For the text-containing cell, return its midpoint in (x, y) coordinate format. 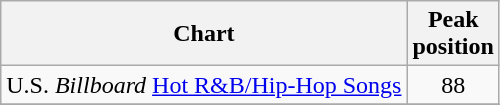
Chart (204, 34)
U.S. Billboard Hot R&B/Hip-Hop Songs (204, 85)
Peakposition (453, 34)
88 (453, 85)
